Capture the cell that displays the provided text and extract its (x, y) central coordinate. 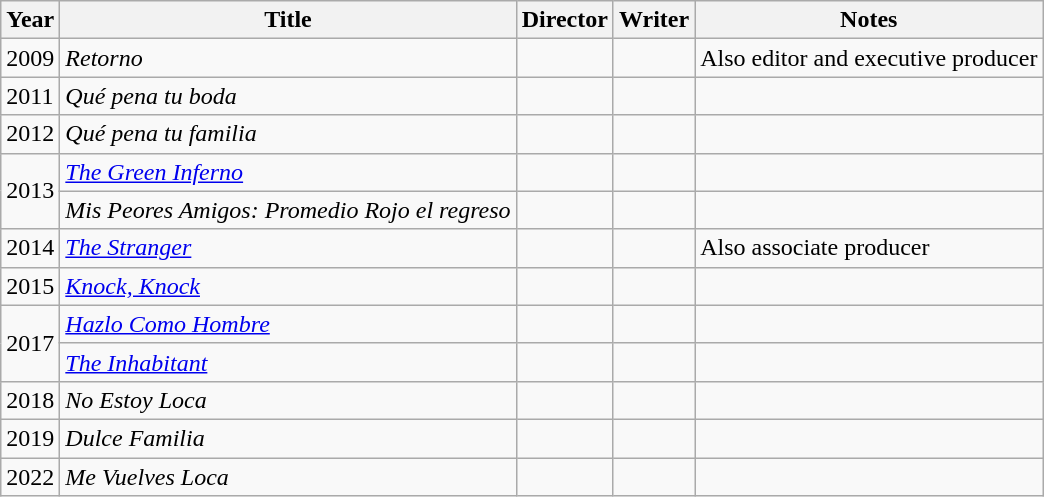
2009 (30, 58)
Also editor and executive producer (869, 58)
2022 (30, 477)
No Estoy Loca (288, 400)
Also associate producer (869, 248)
Knock, Knock (288, 286)
The Stranger (288, 248)
2011 (30, 96)
The Inhabitant (288, 362)
2015 (30, 286)
Mis Peores Amigos: Promedio Rojo el regreso (288, 210)
Qué pena tu boda (288, 96)
2012 (30, 134)
2013 (30, 191)
Writer (654, 20)
2019 (30, 438)
Title (288, 20)
Hazlo Como Hombre (288, 324)
2018 (30, 400)
Director (564, 20)
Retorno (288, 58)
Notes (869, 20)
Me Vuelves Loca (288, 477)
The Green Inferno (288, 172)
2014 (30, 248)
Year (30, 20)
Dulce Familia (288, 438)
Qué pena tu familia (288, 134)
2017 (30, 343)
